Scan for the cell matching the given text and deliver its [x, y] coordinate at center. 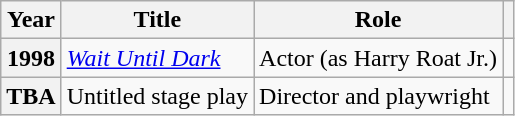
1998 [31, 58]
Actor (as Harry Roat Jr.) [378, 58]
Year [31, 20]
Director and playwright [378, 96]
Title [157, 20]
TBA [31, 96]
Untitled stage play [157, 96]
Wait Until Dark [157, 58]
Role [378, 20]
